Scan for the cell matching the given text and deliver its [X, Y] coordinate at center. 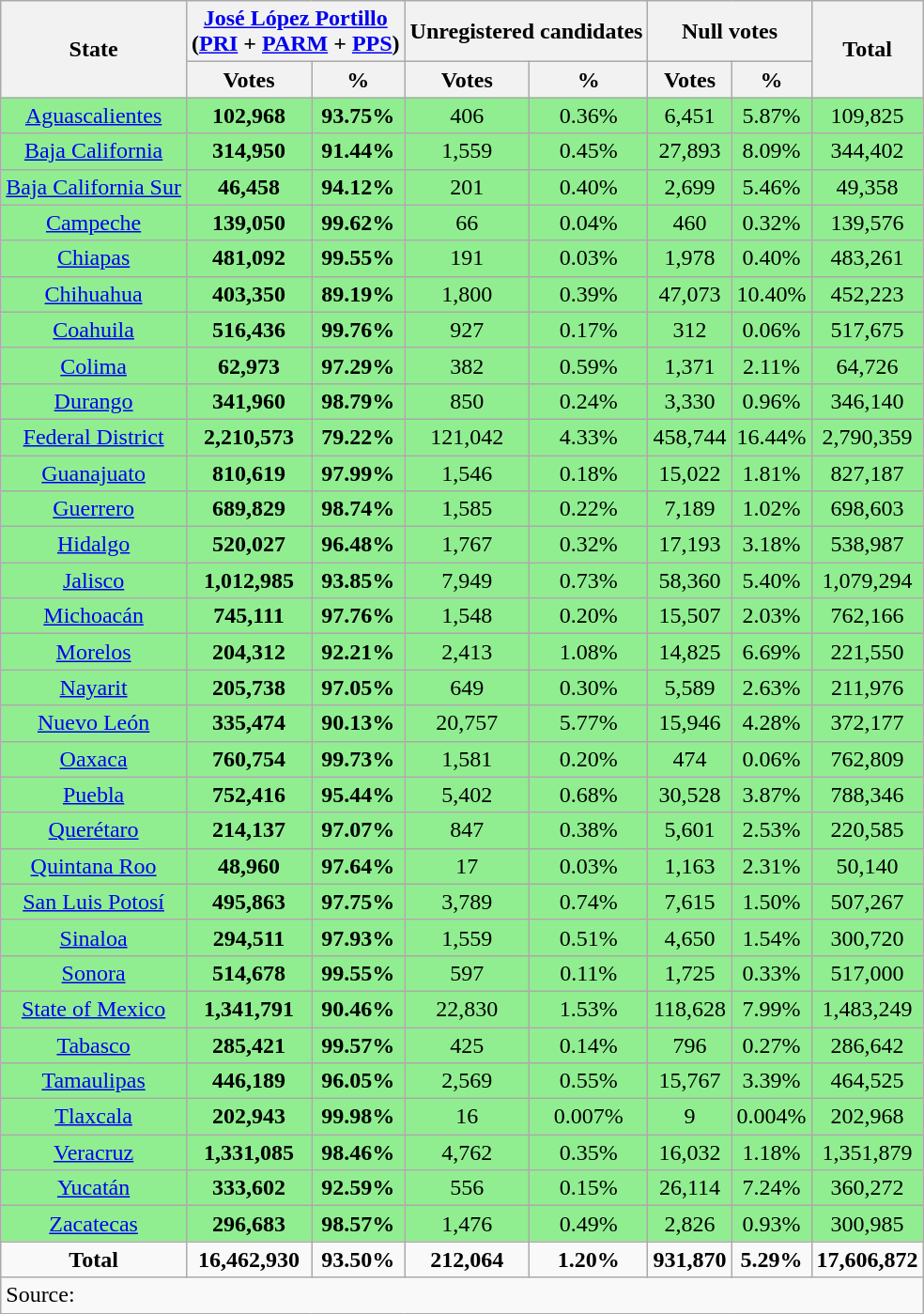
4.33% [588, 437]
2,790,359 [868, 437]
0.007% [588, 1117]
847 [467, 830]
1.50% [772, 902]
810,619 [248, 472]
464,525 [868, 1081]
Campeche [94, 223]
10.40% [772, 294]
17 [467, 866]
1,725 [689, 973]
556 [467, 1188]
93.75% [359, 116]
2.11% [772, 365]
17,606,872 [868, 1260]
Colima [94, 365]
139,576 [868, 223]
2,699 [689, 187]
0.38% [588, 830]
97.29% [359, 365]
9 [689, 1117]
649 [467, 688]
2,569 [467, 1081]
406 [467, 116]
0.22% [588, 509]
98.57% [359, 1224]
Querétaro [94, 830]
0.15% [588, 1188]
121,042 [467, 437]
3.18% [772, 545]
27,893 [689, 151]
Quintana Roo [94, 866]
762,166 [868, 616]
2.31% [772, 866]
2,826 [689, 1224]
16,032 [689, 1152]
0.11% [588, 973]
341,960 [248, 401]
99.73% [359, 759]
1.18% [772, 1152]
221,550 [868, 652]
5.29% [772, 1260]
1,331,085 [248, 1152]
102,968 [248, 116]
483,261 [868, 258]
7.99% [772, 1009]
Tamaulipas [94, 1081]
4.28% [772, 723]
Oaxaca [94, 759]
372,177 [868, 723]
6.69% [772, 652]
382 [467, 365]
State [94, 49]
0.45% [588, 151]
1,581 [467, 759]
Baja California Sur [94, 187]
7,615 [689, 902]
State of Mexico [94, 1009]
300,985 [868, 1224]
Zacatecas [94, 1224]
95.44% [359, 795]
5,601 [689, 830]
99.57% [359, 1045]
0.51% [588, 937]
335,474 [248, 723]
Morelos [94, 652]
97.07% [359, 830]
30,528 [689, 795]
Sonora [94, 973]
99.98% [359, 1117]
312 [689, 330]
98.46% [359, 1152]
0.18% [588, 472]
97.93% [359, 937]
752,416 [248, 795]
64,726 [868, 365]
285,421 [248, 1045]
0.73% [588, 580]
2.53% [772, 830]
1,546 [467, 472]
99.76% [359, 330]
Null votes [730, 32]
93.85% [359, 580]
0.04% [588, 223]
5.77% [588, 723]
1,163 [689, 866]
Aguascalientes [94, 116]
1.81% [772, 472]
0.004% [772, 1117]
520,027 [248, 545]
0.39% [588, 294]
796 [689, 1045]
344,402 [868, 151]
0.27% [772, 1045]
481,092 [248, 258]
Yucatán [94, 1188]
2.03% [772, 616]
20,757 [467, 723]
214,137 [248, 830]
1,767 [467, 545]
201 [467, 187]
7,189 [689, 509]
49,358 [868, 187]
1,978 [689, 258]
5,589 [689, 688]
8.09% [772, 151]
90.46% [359, 1009]
1,548 [467, 616]
16 [467, 1117]
Chihuahua [94, 294]
460 [689, 223]
698,603 [868, 509]
46,458 [248, 187]
Puebla [94, 795]
4,762 [467, 1152]
927 [467, 330]
1,012,985 [248, 580]
2.63% [772, 688]
0.14% [588, 1045]
0.96% [772, 401]
452,223 [868, 294]
1.02% [772, 509]
0.59% [588, 365]
3,789 [467, 902]
760,754 [248, 759]
Nuevo León [94, 723]
514,678 [248, 973]
14,825 [689, 652]
0.35% [588, 1152]
89.19% [359, 294]
Federal District [94, 437]
1,476 [467, 1224]
931,870 [689, 1260]
286,642 [868, 1045]
Veracruz [94, 1152]
360,272 [868, 1188]
0.24% [588, 401]
66 [467, 223]
300,720 [868, 937]
97.76% [359, 616]
91.44% [359, 151]
827,187 [868, 472]
211,976 [868, 688]
97.64% [359, 866]
788,346 [868, 795]
597 [467, 973]
Hidalgo [94, 545]
538,987 [868, 545]
62,973 [248, 365]
15,767 [689, 1081]
92.21% [359, 652]
1.08% [588, 652]
0.74% [588, 902]
191 [467, 258]
7,949 [467, 580]
205,738 [248, 688]
96.05% [359, 1081]
202,968 [868, 1117]
3.39% [772, 1081]
403,350 [248, 294]
220,585 [868, 830]
98.79% [359, 401]
Durango [94, 401]
San Luis Potosí [94, 902]
516,436 [248, 330]
0.30% [588, 688]
Baja California [94, 151]
José López Portillo(PRI + PARM + PPS) [295, 32]
3.87% [772, 795]
Guerrero [94, 509]
202,943 [248, 1117]
Coahuila [94, 330]
507,267 [868, 902]
97.99% [359, 472]
1.20% [588, 1260]
5.87% [772, 116]
Source: [462, 1295]
16,462,930 [248, 1260]
517,000 [868, 973]
517,675 [868, 330]
97.05% [359, 688]
118,628 [689, 1009]
1,371 [689, 365]
5.40% [772, 580]
48,960 [248, 866]
Michoacán [94, 616]
495,863 [248, 902]
4,650 [689, 937]
1,585 [467, 509]
50,140 [868, 866]
1.54% [772, 937]
333,602 [248, 1188]
Jalisco [94, 580]
Unregistered candidates [526, 32]
96.48% [359, 545]
15,507 [689, 616]
745,111 [248, 616]
99.62% [359, 223]
5.46% [772, 187]
7.24% [772, 1188]
1,483,249 [868, 1009]
93.50% [359, 1260]
0.68% [588, 795]
3,330 [689, 401]
94.12% [359, 187]
Guanajuato [94, 472]
15,946 [689, 723]
2,413 [467, 652]
109,825 [868, 116]
314,950 [248, 151]
Nayarit [94, 688]
139,050 [248, 223]
850 [467, 401]
762,809 [868, 759]
1.53% [588, 1009]
Sinaloa [94, 937]
0.55% [588, 1081]
17,193 [689, 545]
425 [467, 1045]
22,830 [467, 1009]
294,511 [248, 937]
474 [689, 759]
212,064 [467, 1260]
0.17% [588, 330]
16.44% [772, 437]
0.93% [772, 1224]
458,744 [689, 437]
Tlaxcala [94, 1117]
58,360 [689, 580]
296,683 [248, 1224]
Chiapas [94, 258]
15,022 [689, 472]
98.74% [359, 509]
Tabasco [94, 1045]
1,351,879 [868, 1152]
0.49% [588, 1224]
47,073 [689, 294]
446,189 [248, 1081]
2,210,573 [248, 437]
0.36% [588, 116]
97.75% [359, 902]
0.33% [772, 973]
5,402 [467, 795]
204,312 [248, 652]
346,140 [868, 401]
26,114 [689, 1188]
90.13% [359, 723]
6,451 [689, 116]
92.59% [359, 1188]
1,800 [467, 294]
1,079,294 [868, 580]
1,341,791 [248, 1009]
689,829 [248, 509]
79.22% [359, 437]
